From the cell containing the given text, extract its center point as (X, Y) coordinate. 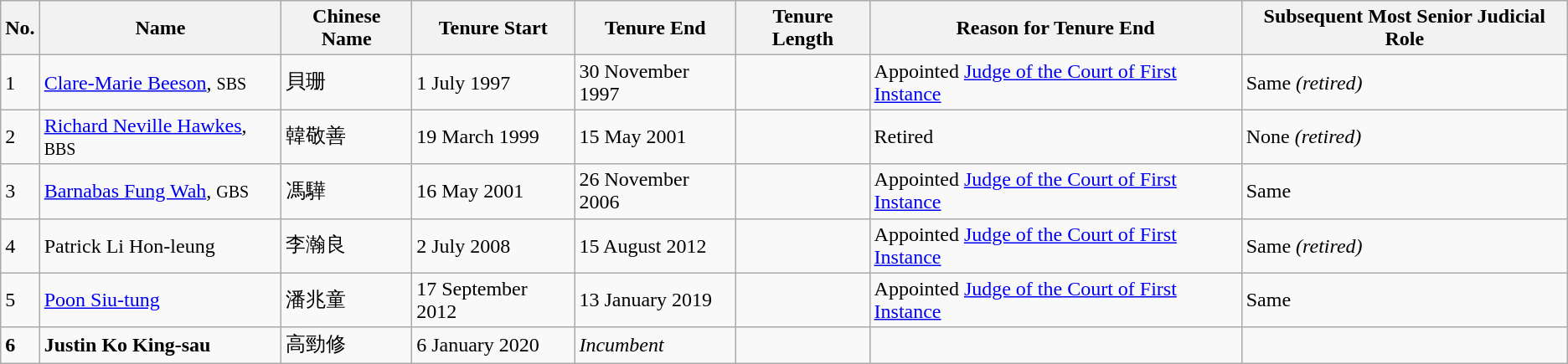
Tenure Start (493, 28)
3 (20, 191)
2 (20, 137)
Tenure End (655, 28)
Retired (1055, 137)
5 (20, 300)
貝珊 (347, 82)
15 August 2012 (655, 246)
30 November 1997 (655, 82)
潘兆童 (347, 300)
6 (20, 345)
2 July 2008 (493, 246)
高勁修 (347, 345)
Richard Neville Hawkes, BBS (161, 137)
6 January 2020 (493, 345)
Subsequent Most Senior Judicial Role (1404, 28)
Poon Siu-tung (161, 300)
Reason for Tenure End (1055, 28)
13 January 2019 (655, 300)
19 March 1999 (493, 137)
李瀚良 (347, 246)
4 (20, 246)
馮驊 (347, 191)
Chinese Name (347, 28)
1 July 1997 (493, 82)
韓敬善 (347, 137)
Clare-Marie Beeson, SBS (161, 82)
No. (20, 28)
1 (20, 82)
16 May 2001 (493, 191)
17 September 2012 (493, 300)
None (retired) (1404, 137)
Name (161, 28)
Patrick Li Hon-leung (161, 246)
26 November 2006 (655, 191)
Barnabas Fung Wah, GBS (161, 191)
15 May 2001 (655, 137)
Tenure Length (802, 28)
Incumbent (655, 345)
Justin Ko King-sau (161, 345)
